Determine the (X, Y) coordinate at the center of the cell enclosing the given text.  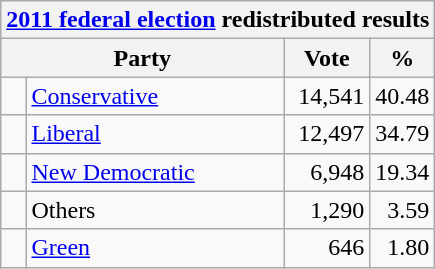
646 (327, 248)
Vote (327, 58)
6,948 (327, 172)
3.59 (402, 210)
Party (142, 58)
40.48 (402, 96)
1,290 (327, 210)
Conservative (155, 96)
Green (155, 248)
Liberal (155, 134)
New Democratic (155, 172)
1.80 (402, 248)
% (402, 58)
2011 federal election redistributed results (218, 20)
14,541 (327, 96)
34.79 (402, 134)
19.34 (402, 172)
12,497 (327, 134)
Others (155, 210)
